Output the (x, y) coordinate of the center of the cell containing the given text.  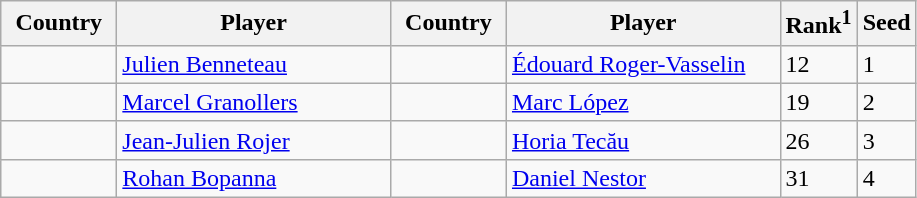
1 (886, 64)
Marc López (643, 102)
Marcel Granollers (254, 102)
Édouard Roger-Vasselin (643, 64)
12 (818, 64)
Rank1 (818, 24)
Seed (886, 24)
Horia Tecău (643, 140)
2 (886, 102)
26 (818, 140)
3 (886, 140)
Rohan Bopanna (254, 178)
19 (818, 102)
31 (818, 178)
Julien Benneteau (254, 64)
Jean-Julien Rojer (254, 140)
4 (886, 178)
Daniel Nestor (643, 178)
